Scan for the cell matching the given text and deliver its (x, y) coordinate at center. 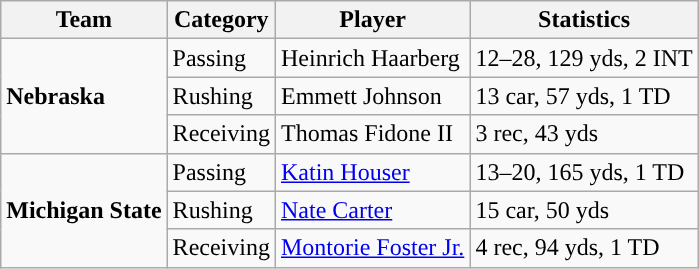
Player (372, 20)
3 rec, 43 yds (584, 134)
Emmett Johnson (372, 96)
Statistics (584, 20)
13 car, 57 yds, 1 TD (584, 96)
Category (221, 20)
Nate Carter (372, 210)
13–20, 165 yds, 1 TD (584, 172)
15 car, 50 yds (584, 210)
Nebraska (84, 96)
4 rec, 94 yds, 1 TD (584, 248)
Michigan State (84, 210)
Team (84, 20)
Montorie Foster Jr. (372, 248)
Heinrich Haarberg (372, 58)
Katin Houser (372, 172)
Thomas Fidone II (372, 134)
12–28, 129 yds, 2 INT (584, 58)
